Extract the [x, y] coordinate from the center of the cell holding the provided text.  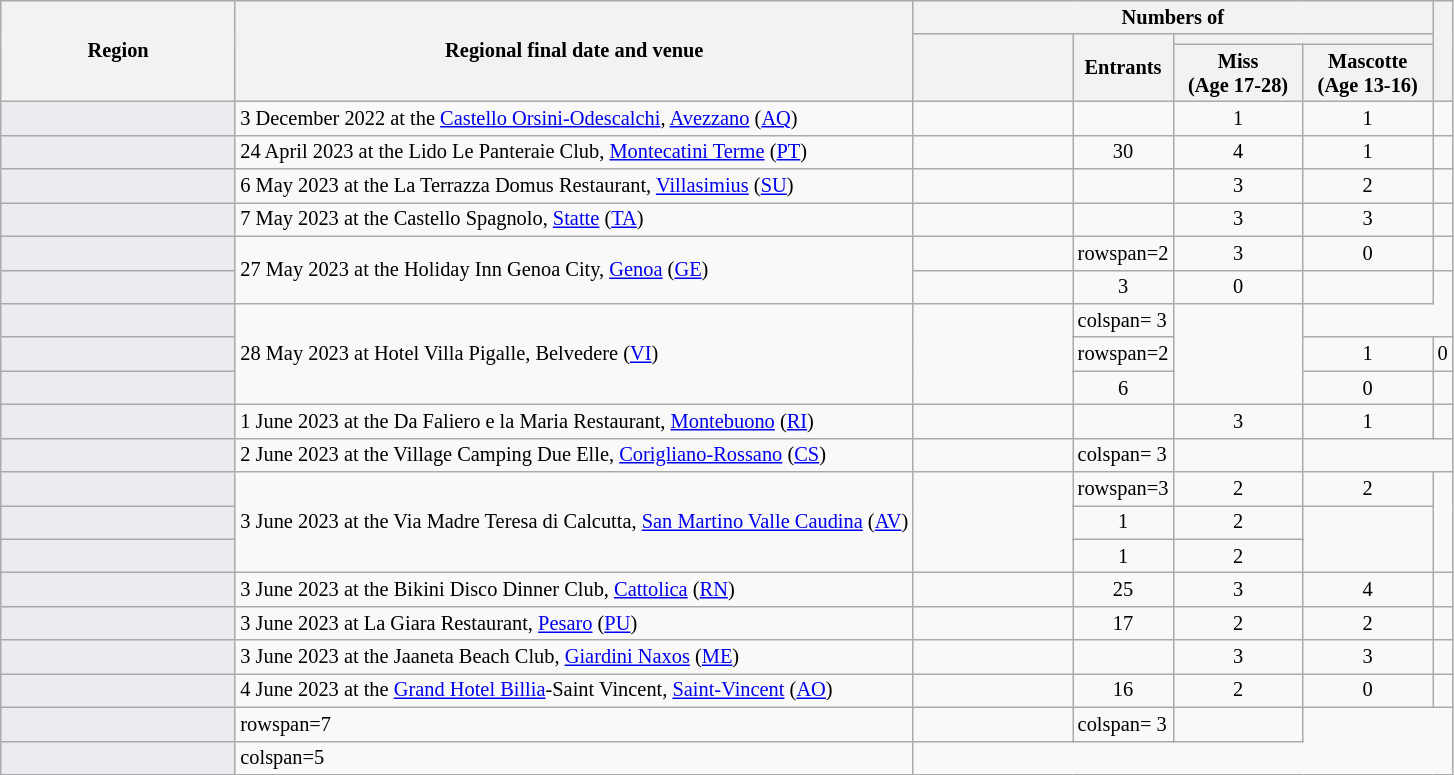
Mascotte(Age 13-16) [1368, 73]
25 [1123, 589]
Miss(Age 17-28) [1238, 73]
3 June 2023 at the Bikini Disco Dinner Club, Cattolica (RN) [574, 589]
7 May 2023 at the Castello Spagnolo, Statte (TA) [574, 219]
Regional final date and venue [574, 50]
28 May 2023 at Hotel Villa Pigalle, Belvedere (VI) [574, 354]
rowspan=3 [1123, 489]
Region [118, 50]
2 June 2023 at the Village Camping Due Elle, Corigliano-Rossano (CS) [574, 455]
24 April 2023 at the Lido Le Panteraie Club, Montecatini Terme (PT) [574, 152]
rowspan=7 [574, 724]
3 June 2023 at the Via Madre Teresa di Calcutta, San Martino Valle Caudina (AV) [574, 522]
1 June 2023 at the Da Faliero e la Maria Restaurant, Montebuono (RI) [574, 421]
3 June 2023 at the Jaaneta Beach Club, Giardini Naxos (ME) [574, 657]
30 [1123, 152]
27 May 2023 at the Holiday Inn Genoa City, Genoa (GE) [574, 270]
17 [1123, 623]
6 [1123, 388]
Entrants [1123, 68]
Numbers of [1172, 17]
6 May 2023 at the La Terrazza Domus Restaurant, Villasimius (SU) [574, 186]
colspan=5 [574, 758]
16 [1123, 690]
3 December 2022 at the Castello Orsini-Odescalchi, Avezzano (AQ) [574, 118]
4 June 2023 at the Grand Hotel Billia-Saint Vincent, Saint-Vincent (AO) [574, 690]
3 June 2023 at La Giara Restaurant, Pesaro (PU) [574, 623]
